Scan for the cell matching the given text and deliver its [X, Y] coordinate at center. 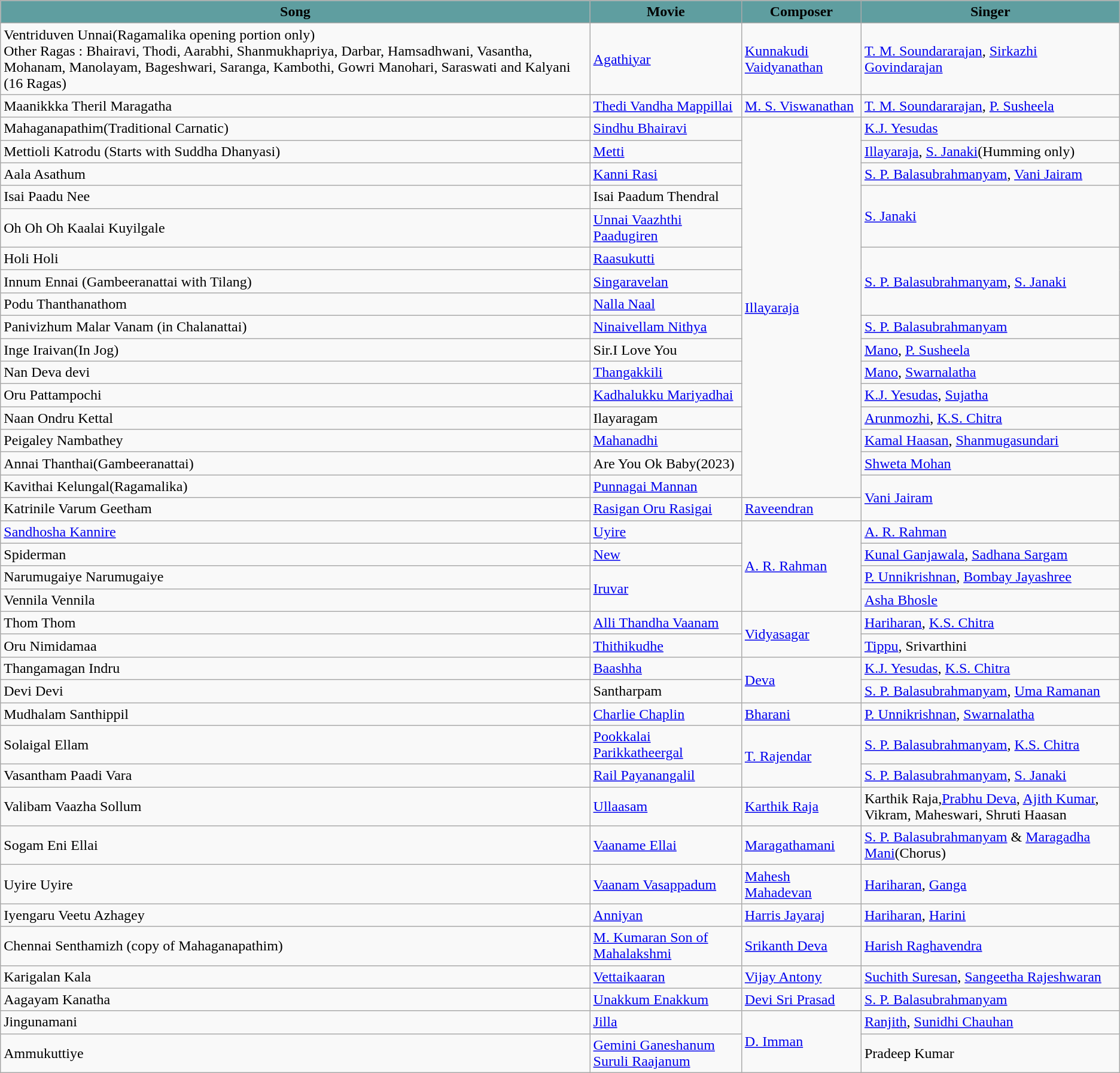
Composer [801, 12]
Arunmozhi, K.S. Chitra [990, 418]
Asha Bhosle [990, 600]
Movie [665, 12]
Rasigan Oru Rasigai [665, 509]
K.J. Yesudas, Sujatha [990, 395]
Katrinile Varum Geetham [296, 509]
Harris Jayaraj [801, 915]
Unnai Vaazhthi Paadugiren [665, 227]
K.J. Yesudas [990, 129]
Nalla Naal [665, 304]
S. P. Balasubrahmanyam, K.S. Chitra [990, 745]
Podu Thanthanathom [296, 304]
D. Imman [801, 1042]
Tippu, Srivarthini [990, 645]
Are You Ok Baby(2023) [665, 464]
Singer [990, 12]
Santharpam [665, 691]
Oru Nimidamaa [296, 645]
Jilla [665, 1022]
P. Unnikrishnan, Bombay Jayashree [990, 577]
Ullaasam [665, 806]
Illayaraja, S. Janaki(Humming only) [990, 151]
Isai Paadum Thendral [665, 197]
Metti [665, 151]
Aala Asathum [296, 174]
Raasukutti [665, 258]
Annai Thanthai(Gambeeranattai) [296, 464]
Inge Iraivan(In Jog) [296, 350]
Vettaikaaran [665, 977]
Pradeep Kumar [990, 1053]
Ilayaragam [665, 418]
Mahaganapathim(Traditional Carnatic) [296, 129]
Hariharan, Harini [990, 915]
Solaigal Ellam [296, 745]
Naan Ondru Kettal [296, 418]
T. M. Soundararajan, Sirkazhi Govindarajan [990, 59]
Karthik Raja,Prabhu Deva, Ajith Kumar, Vikram, Maheswari, Shruti Haasan [990, 806]
New [665, 554]
Thom Thom [296, 623]
Thangakkili [665, 373]
Vasantham Paadi Vara [296, 776]
Mudhalam Santhippil [296, 714]
Narumugaiye Narumugaiye [296, 577]
Kavithai Kelungal(Ragamalika) [296, 486]
M. Kumaran Son of Mahalakshmi [665, 946]
Raveendran [801, 509]
Deva [801, 679]
Thedi Vandha Mappillai [665, 106]
Agathiyar [665, 59]
Shweta Mohan [990, 464]
Sir.I Love You [665, 350]
Singaravelan [665, 281]
Sandhosha Kannire [296, 532]
Song [296, 12]
S. P. Balasubrahmanyam, Vani Jairam [990, 174]
Karigalan Kala [296, 977]
Nan Deva devi [296, 373]
Vidyasagar [801, 634]
Srikanth Deva [801, 946]
Ranjith, Sunidhi Chauhan [990, 1022]
Isai Paadu Nee [296, 197]
Maanikkka Theril Maragatha [296, 106]
Gemini Ganeshanum Suruli Raajanum [665, 1053]
Suchith Suresan, Sangeetha Rajeshwaran [990, 977]
P. Unnikrishnan, Swarnalatha [990, 714]
Vijay Antony [801, 977]
Mano, P. Susheela [990, 350]
Mettioli Katrodu (Starts with Suddha Dhanyasi) [296, 151]
Punnagai Mannan [665, 486]
Anniyan [665, 915]
Mahanadhi [665, 441]
Uyire Uyire [296, 884]
Uyire [665, 532]
Devi Devi [296, 691]
Vennila Vennila [296, 600]
Sindhu Bhairavi [665, 129]
S. P. Balasubrahmanyam & Maragadha Mani(Chorus) [990, 846]
Ninaivellam Nithya [665, 327]
T. Rajendar [801, 756]
Thithikudhe [665, 645]
Kunnakudi Vaidyanathan [801, 59]
Oru Pattampochi [296, 395]
Harish Raghavendra [990, 946]
Rail Payanangalil [665, 776]
T. M. Soundararajan, P. Susheela [990, 106]
Mano, Swarnalatha [990, 373]
Kamal Haasan, Shanmugasundari [990, 441]
Devi Sri Prasad [801, 999]
Spiderman [296, 554]
Panivizhum Malar Vanam (in Chalanattai) [296, 327]
Ammukuttiye [296, 1053]
Thangamagan Indru [296, 668]
Iyengaru Veetu Azhagey [296, 915]
Iruvar [665, 589]
Holi Holi [296, 258]
Sogam Eni Ellai [296, 846]
Bharani [801, 714]
Peigaley Nambathey [296, 441]
Aagayam Kanatha [296, 999]
S. P. Balasubrahmanyam, Uma Ramanan [990, 691]
Hariharan, Ganga [990, 884]
Hariharan, K.S. Chitra [990, 623]
Kanni Rasi [665, 174]
Chennai Senthamizh (copy of Mahaganapathim) [296, 946]
Vaanam Vasappadum [665, 884]
Jingunamani [296, 1022]
Charlie Chaplin [665, 714]
Alli Thandha Vaanam [665, 623]
Vani Jairam [990, 498]
Valibam Vaazha Sollum [296, 806]
Baashha [665, 668]
S. Janaki [990, 217]
Pookkalai Parikkatheergal [665, 745]
Mahesh Mahadevan [801, 884]
Karthik Raja [801, 806]
Vaaname Ellai [665, 846]
Oh Oh Oh Kaalai Kuyilgale [296, 227]
Illayaraja [801, 307]
Innum Ennai (Gambeeranattai with Tilang) [296, 281]
Maragathamani [801, 846]
Kunal Ganjawala, Sadhana Sargam [990, 554]
Unakkum Enakkum [665, 999]
K.J. Yesudas, K.S. Chitra [990, 668]
M. S. Viswanathan [801, 106]
Kadhalukku Mariyadhai [665, 395]
